Capture the cell that displays the provided text and extract its (x, y) central coordinate. 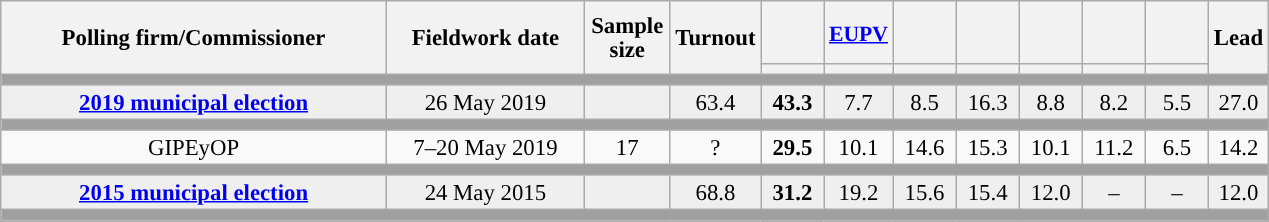
43.3 (792, 102)
6.5 (1176, 148)
8.2 (1114, 102)
Sample size (627, 38)
GIPEyOP (194, 148)
8.5 (924, 102)
7–20 May 2019 (485, 148)
Turnout (716, 38)
2019 municipal election (194, 102)
Fieldwork date (485, 38)
14.2 (1238, 148)
16.3 (988, 102)
27.0 (1238, 102)
24 May 2015 (485, 194)
15.4 (988, 194)
29.5 (792, 148)
8.8 (1050, 102)
Polling firm/Commissioner (194, 38)
15.6 (924, 194)
Lead (1238, 38)
19.2 (858, 194)
63.4 (716, 102)
68.8 (716, 194)
5.5 (1176, 102)
? (716, 148)
26 May 2019 (485, 102)
11.2 (1114, 148)
15.3 (988, 148)
EUPV (858, 32)
14.6 (924, 148)
7.7 (858, 102)
2015 municipal election (194, 194)
31.2 (792, 194)
17 (627, 148)
